Identify which cell holds the provided text, then report its (X, Y) central coordinate. 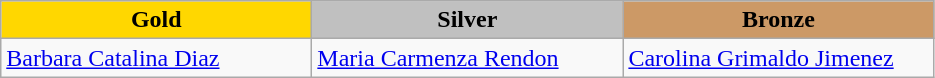
Carolina Grimaldo Jimenez (778, 58)
Maria Carmenza Rendon (468, 58)
Silver (468, 20)
Barbara Catalina Diaz (156, 58)
Gold (156, 20)
Bronze (778, 20)
